Return the (x, y) coordinate for the center point of the cell that contains the specified text.  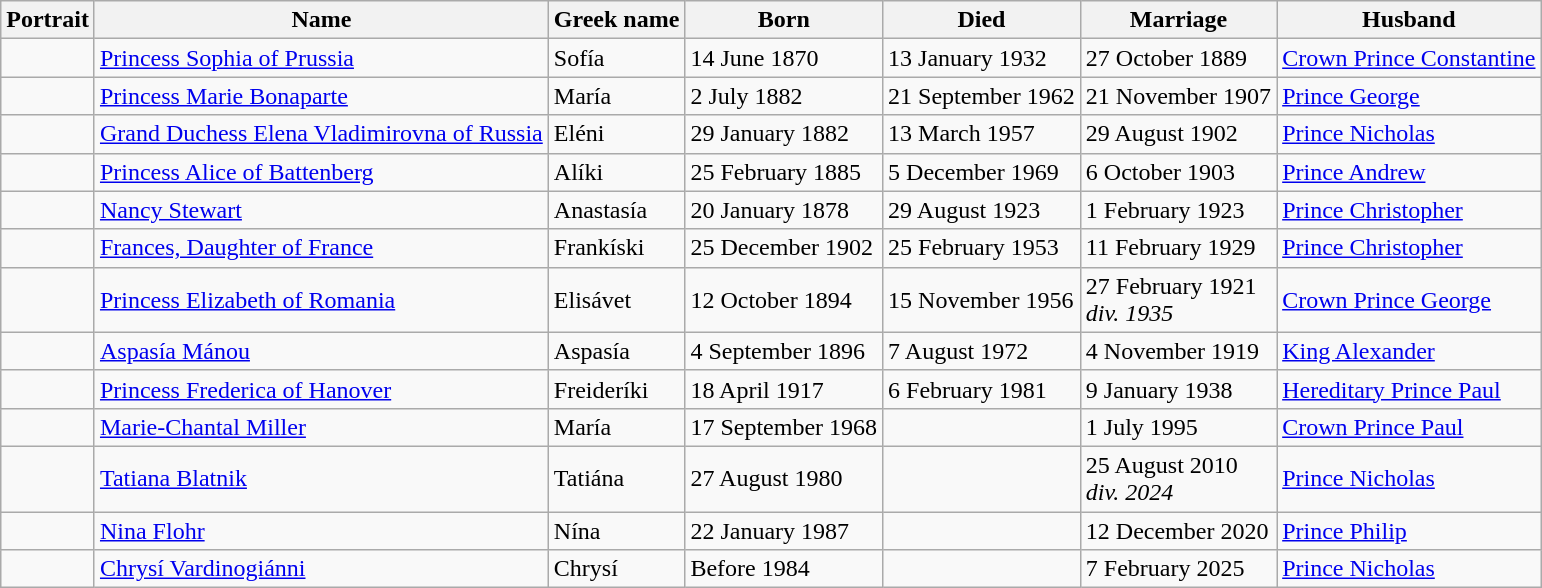
13 January 1932 (982, 58)
29 January 1882 (784, 134)
4 September 1896 (784, 351)
Aspasía Mánou (321, 351)
6 October 1903 (1178, 172)
Nancy Stewart (321, 210)
Princess Marie Bonaparte (321, 96)
Anastasía (616, 210)
27 August 1980 (784, 478)
Elisávet (616, 300)
Husband (1409, 20)
7 February 2025 (1178, 569)
7 August 1972 (982, 351)
18 April 1917 (784, 389)
Prince Andrew (1409, 172)
Princess Frederica of Hanover (321, 389)
Portrait (48, 20)
2 July 1882 (784, 96)
29 August 1923 (982, 210)
Crown Prince George (1409, 300)
20 January 1878 (784, 210)
1 July 1995 (1178, 427)
15 November 1956 (982, 300)
Frances, Daughter of France (321, 248)
Princess Alice of Battenberg (321, 172)
25 August 2010div. 2024 (1178, 478)
King Alexander (1409, 351)
Eléni (616, 134)
9 January 1938 (1178, 389)
21 September 1962 (982, 96)
Grand Duchess Elena Vladimirovna of Russia (321, 134)
Hereditary Prince Paul (1409, 389)
Tatiana Blatnik (321, 478)
Prince Philip (1409, 531)
25 February 1885 (784, 172)
Crown Prince Paul (1409, 427)
1 February 1923 (1178, 210)
21 November 1907 (1178, 96)
Princess Sophia of Prussia (321, 58)
12 December 2020 (1178, 531)
17 September 1968 (784, 427)
Crown Prince Constantine (1409, 58)
Greek name (616, 20)
13 March 1957 (982, 134)
Sofía (616, 58)
Aspasía (616, 351)
22 January 1987 (784, 531)
Before 1984 (784, 569)
Nina Flohr (321, 531)
5 December 1969 (982, 172)
6 February 1981 (982, 389)
27 February 1921div. 1935 (1178, 300)
Tatiána (616, 478)
Chrysí Vardinogiánni (321, 569)
25 February 1953 (982, 248)
11 February 1929 (1178, 248)
Frankíski (616, 248)
12 October 1894 (784, 300)
Name (321, 20)
Chrysí (616, 569)
Born (784, 20)
Died (982, 20)
25 December 1902 (784, 248)
Marie-Chantal Miller (321, 427)
Freideríki (616, 389)
Marriage (1178, 20)
29 August 1902 (1178, 134)
Nína (616, 531)
Alíki (616, 172)
Princess Elizabeth of Romania (321, 300)
14 June 1870 (784, 58)
4 November 1919 (1178, 351)
Prince George (1409, 96)
27 October 1889 (1178, 58)
